For the text-containing cell, return its midpoint in [X, Y] coordinate format. 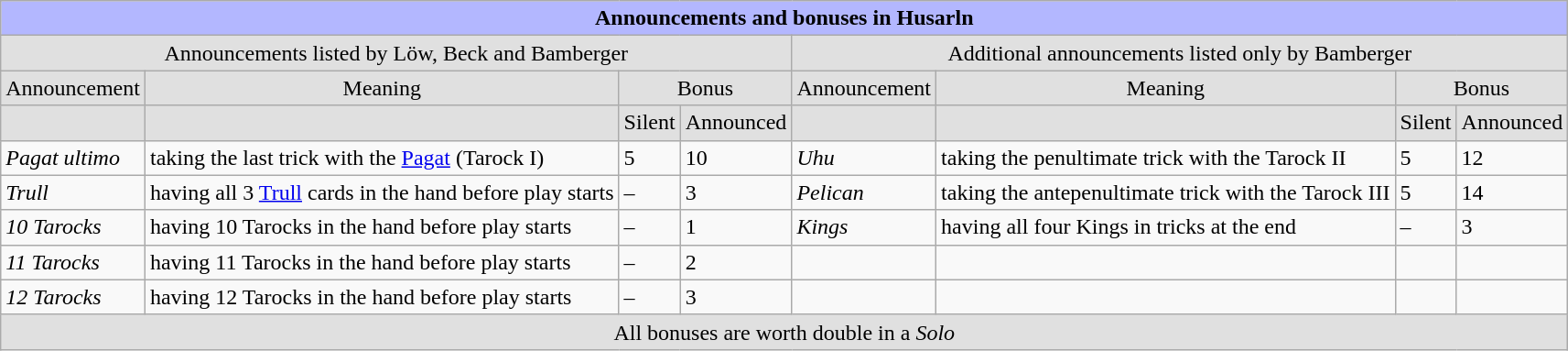
10 Tarocks [73, 227]
Announcements and bonuses in Husarln [784, 18]
taking the penultimate trick with the Tarock II [1166, 158]
11 Tarocks [73, 262]
12 [1512, 158]
Kings [864, 227]
Uhu [864, 158]
Pelican [864, 192]
1 [736, 227]
having all 3 Trull cards in the hand before play starts [382, 192]
having 11 Tarocks in the hand before play starts [382, 262]
having 10 Tarocks in the hand before play starts [382, 227]
having all four Kings in tricks at the end [1166, 227]
Additional announcements listed only by Bamberger [1180, 53]
having 12 Tarocks in the hand before play starts [382, 297]
taking the antepenultimate trick with the Tarock III [1166, 192]
Trull [73, 192]
taking the last trick with the Pagat (Tarock I) [382, 158]
Announcements listed by Löw, Beck and Bamberger [396, 53]
10 [736, 158]
Pagat ultimo [73, 158]
12 Tarocks [73, 297]
All bonuses are worth double in a Solo [784, 332]
2 [736, 262]
14 [1512, 192]
